Scan for the cell matching the given text and deliver its (X, Y) coordinate at center. 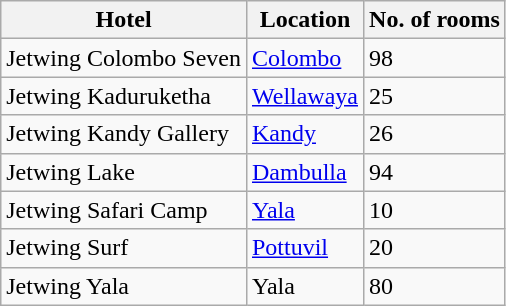
No. of rooms (435, 20)
Wellawaya (304, 96)
25 (435, 96)
Location (304, 20)
Kandy (304, 134)
Pottuvil (304, 248)
Jetwing Colombo Seven (124, 58)
Jetwing Kandy Gallery (124, 134)
Jetwing Surf (124, 248)
20 (435, 248)
Jetwing Yala (124, 286)
10 (435, 210)
Dambulla (304, 172)
Hotel (124, 20)
94 (435, 172)
98 (435, 58)
Jetwing Safari Camp (124, 210)
Jetwing Kaduruketha (124, 96)
26 (435, 134)
80 (435, 286)
Jetwing Lake (124, 172)
Colombo (304, 58)
